Find where the given text appears and provide that cell's center as (x, y) coordinate. 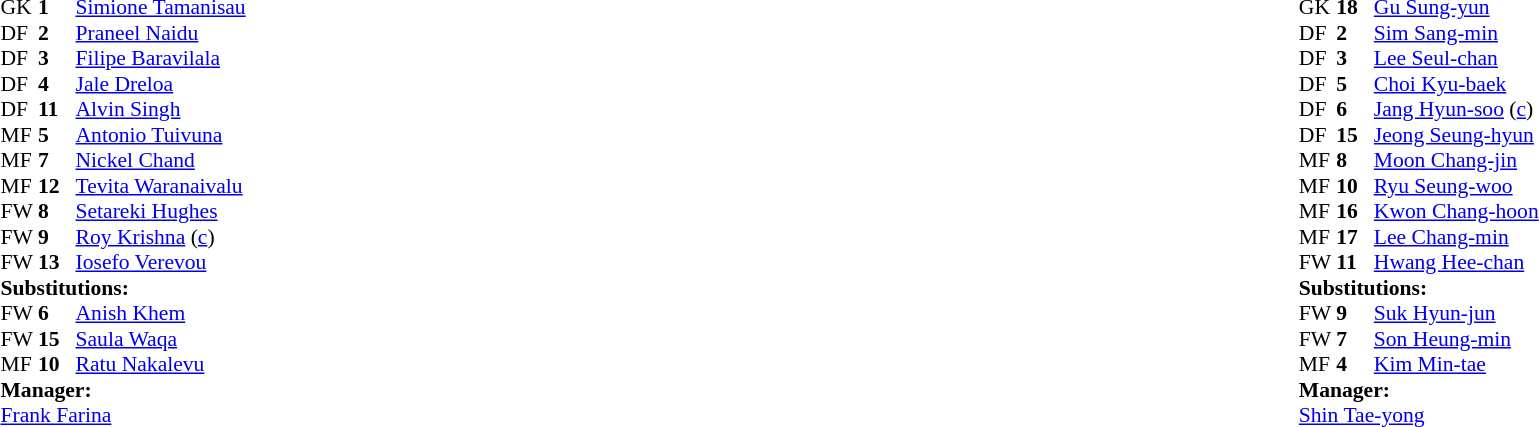
Jeong Seung-hyun (1456, 135)
Iosefo Verevou (161, 263)
Choi Kyu-baek (1456, 84)
Lee Seul-chan (1456, 59)
Kim Min-tae (1456, 365)
Praneel Naidu (161, 33)
Filipe Baravilala (161, 59)
Moon Chang-jin (1456, 161)
Alvin Singh (161, 109)
Tevita Waranaivalu (161, 186)
Ratu Nakalevu (161, 365)
Suk Hyun-jun (1456, 313)
Ryu Seung-woo (1456, 186)
Hwang Hee-chan (1456, 263)
Saula Waqa (161, 339)
16 (1355, 211)
Jale Dreloa (161, 84)
Lee Chang-min (1456, 237)
Antonio Tuivuna (161, 135)
12 (57, 186)
17 (1355, 237)
Sim Sang-min (1456, 33)
Nickel Chand (161, 161)
13 (57, 263)
Son Heung-min (1456, 339)
Anish Khem (161, 313)
Kwon Chang-hoon (1456, 211)
Setareki Hughes (161, 211)
Roy Krishna (c) (161, 237)
Jang Hyun-soo (c) (1456, 109)
